Search for the cell housing the specified text and yield its [x, y] center coordinate. 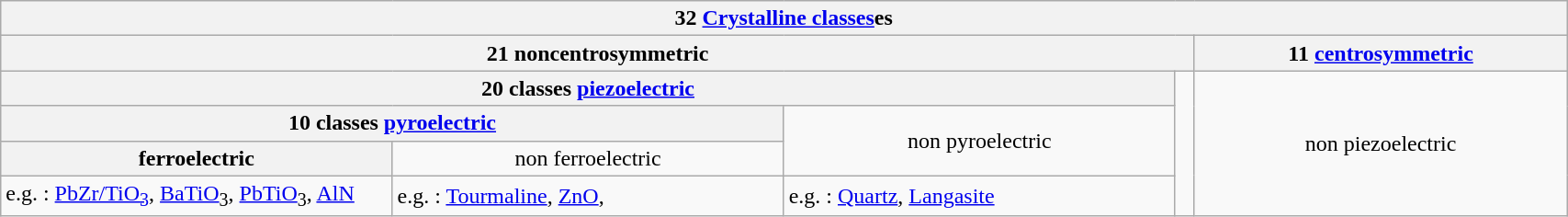
21 noncentrosymmetric [598, 53]
32 Crystalline classeses [784, 18]
ferroelectric [197, 158]
11 centrosymmetric [1380, 53]
non pyroelectric [979, 141]
non ferroelectric [588, 158]
20 classes piezoelectric [588, 88]
10 classes pyroelectric [392, 123]
e.g. : Tourmaline, ZnO, [588, 196]
e.g. : Quartz, Langasite [979, 196]
e.g. : PbZr/TiO3, BaTiO3, PbTiO3, AlN [197, 196]
non piezoelectric [1380, 143]
